Find where the given text appears and provide that cell's center as (X, Y) coordinate. 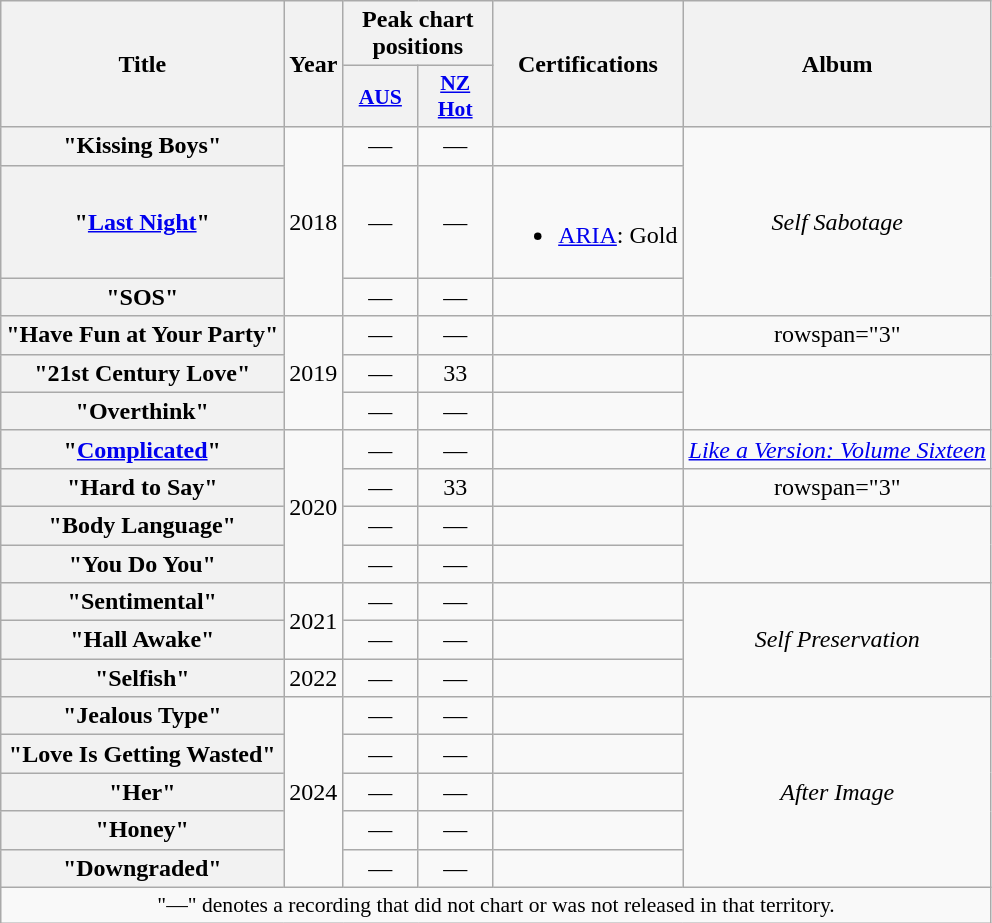
Self Sabotage (837, 222)
2022 (314, 678)
"Jealous Type" (142, 716)
"—" denotes a recording that did not chart or was not released in that territory. (496, 905)
2024 (314, 792)
"Honey" (142, 830)
"Have Fun at Your Party" (142, 335)
NZHot (456, 96)
Peak chart positions (418, 34)
Like a Version: Volume Sixteen (837, 449)
"SOS" (142, 297)
"Body Language" (142, 525)
"21st Century Love" (142, 373)
"Complicated" (142, 449)
"Hall Awake" (142, 640)
AUS (380, 96)
2021 (314, 621)
"Sentimental" (142, 602)
"Love Is Getting Wasted" (142, 754)
2020 (314, 506)
"Her" (142, 792)
"Kissing Boys" (142, 146)
"Selfish" (142, 678)
"Downgraded" (142, 868)
Self Preservation (837, 640)
"Hard to Say" (142, 487)
2018 (314, 222)
2019 (314, 373)
ARIA: Gold (588, 222)
Certifications (588, 64)
After Image (837, 792)
Title (142, 64)
"Last Night" (142, 222)
Album (837, 64)
"You Do You" (142, 563)
"Overthink" (142, 411)
Year (314, 64)
